Search for the cell housing the specified text and yield its [x, y] center coordinate. 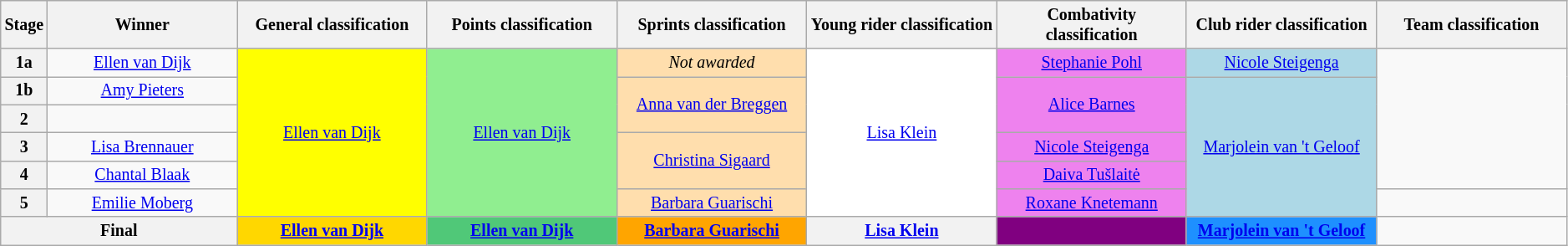
Anna van der Breggen [712, 105]
2 [24, 119]
Team classification [1472, 25]
Sprints classification [712, 25]
Combativity classification [1091, 25]
Christina Sigaard [712, 161]
Lisa Brennauer [142, 147]
Stephanie Pohl [1091, 64]
3 [24, 147]
Not awarded [712, 64]
Winner [142, 25]
Club rider classification [1281, 25]
Final [119, 231]
Amy Pieters [142, 90]
Roxane Knetemann [1091, 202]
5 [24, 202]
4 [24, 174]
Chantal Blaak [142, 174]
General classification [332, 25]
Alice Barnes [1091, 105]
1a [24, 64]
Stage [24, 25]
Young rider classification [902, 25]
Emilie Moberg [142, 202]
Daiva Tušlaitė [1091, 174]
Points classification [521, 25]
1b [24, 90]
